Return (X, Y) of the center of cell containing provided text 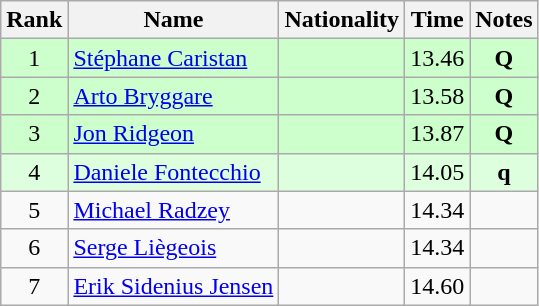
Arto Bryggare (174, 96)
Erik Sidenius Jensen (174, 286)
2 (34, 96)
1 (34, 58)
Michael Radzey (174, 210)
Daniele Fontecchio (174, 172)
13.46 (438, 58)
Time (438, 20)
Rank (34, 20)
7 (34, 286)
Jon Ridgeon (174, 134)
3 (34, 134)
6 (34, 248)
Serge Liègeois (174, 248)
Stéphane Caristan (174, 58)
14.05 (438, 172)
Notes (504, 20)
q (504, 172)
14.60 (438, 286)
13.87 (438, 134)
13.58 (438, 96)
4 (34, 172)
Nationality (342, 20)
Name (174, 20)
5 (34, 210)
